Scan for the cell matching the given text and deliver its (X, Y) coordinate at center. 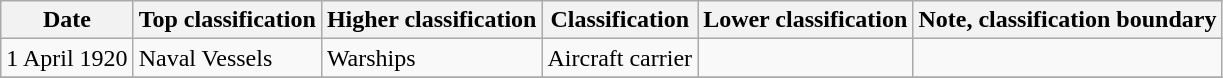
Top classification (227, 20)
Lower classification (806, 20)
1 April 1920 (67, 58)
Aircraft carrier (620, 58)
Date (67, 20)
Warships (432, 58)
Higher classification (432, 20)
Note, classification boundary (1068, 20)
Classification (620, 20)
Naval Vessels (227, 58)
